Find where the given text appears and provide that cell's center as (X, Y) coordinate. 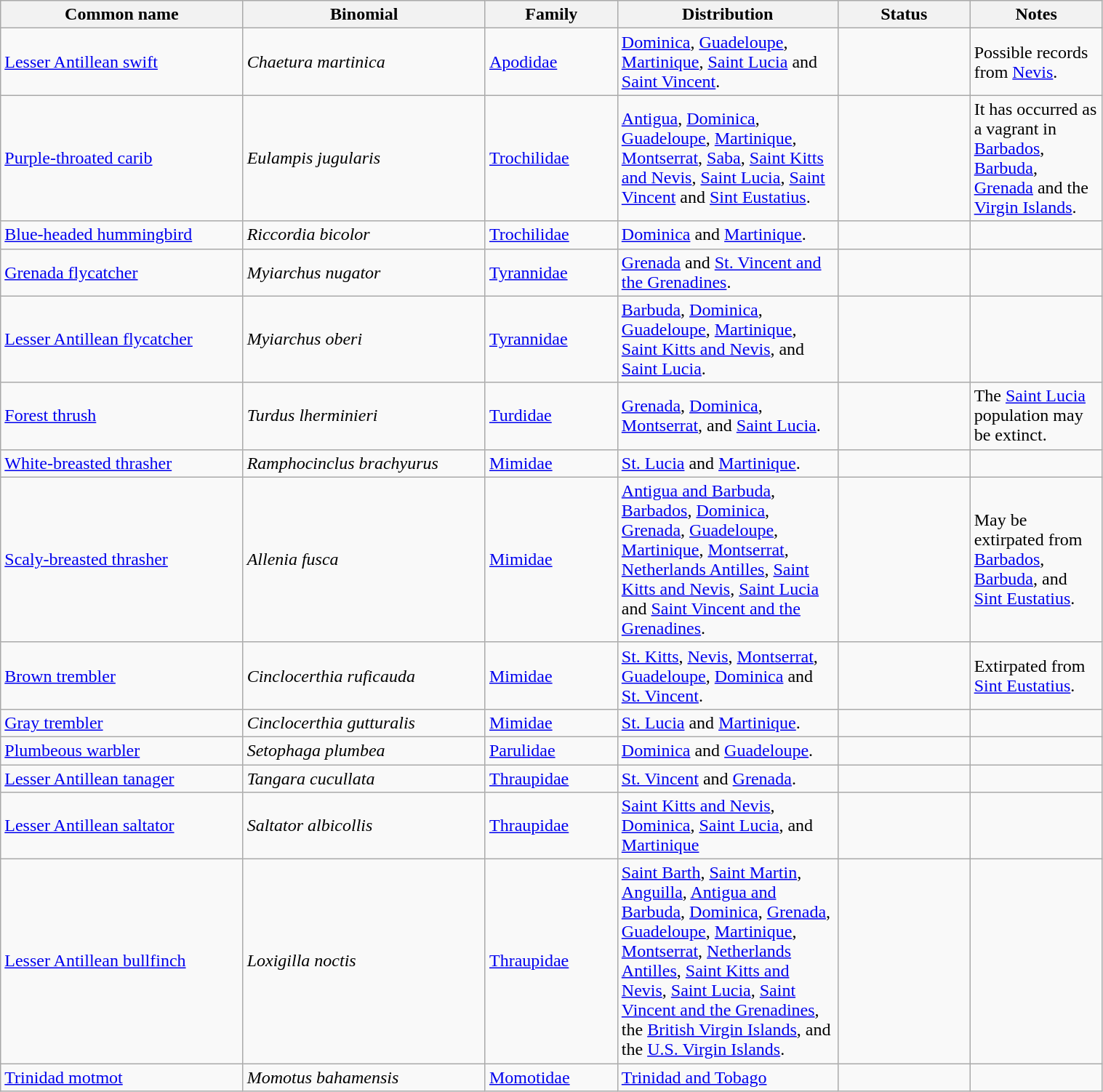
Plumbeous warbler (122, 750)
It has occurred as a vagrant in Barbados, Barbuda, Grenada and the Virgin Islands. (1036, 158)
Antigua, Dominica, Guadeloupe, Martinique, Montserrat, Saba, Saint Kitts and Nevis, Saint Lucia, Saint Vincent and Sint Eustatius. (727, 158)
Cinclocerthia gutturalis (364, 723)
St. Kitts, Nevis, Montserrat, Guadeloupe, Dominica and St. Vincent. (727, 675)
Turdus lherminieri (364, 416)
Lesser Antillean flycatcher (122, 339)
White-breasted thrasher (122, 463)
Tangara cucullata (364, 779)
Riccordia bicolor (364, 235)
Distribution (727, 15)
Apodidae (551, 62)
Momotidae (551, 1077)
Allenia fusca (364, 560)
Momotus bahamensis (364, 1077)
Scaly-breasted thrasher (122, 560)
Trinidad and Tobago (727, 1077)
Dominica and Martinique. (727, 235)
Forest thrush (122, 416)
Family (551, 15)
Extirpated from Sint Eustatius. (1036, 675)
Loxigilla noctis (364, 961)
Dominica, Guadeloupe, Martinique, Saint Lucia and Saint Vincent. (727, 62)
Barbuda, Dominica, Guadeloupe, Martinique, Saint Kitts and Nevis, and Saint Lucia. (727, 339)
Dominica and Guadeloupe. (727, 750)
Lesser Antillean saltator (122, 826)
Chaetura martinica (364, 62)
Eulampis jugularis (364, 158)
Lesser Antillean tanager (122, 779)
Purple-throated carib (122, 158)
St. Vincent and Grenada. (727, 779)
Binomial (364, 15)
Myiarchus oberi (364, 339)
The Saint Lucia population may be extinct. (1036, 416)
Grenada and St. Vincent and the Grenadines. (727, 272)
Turdidae (551, 416)
Blue-headed hummingbird (122, 235)
Common name (122, 15)
Myiarchus nugator (364, 272)
Parulidae (551, 750)
Ramphocinclus brachyurus (364, 463)
Cinclocerthia ruficauda (364, 675)
Lesser Antillean bullfinch (122, 961)
May be extirpated from Barbados, Barbuda, and Sint Eustatius. (1036, 560)
Grenada, Dominica, Montserrat, and Saint Lucia. (727, 416)
Notes (1036, 15)
Brown trembler (122, 675)
Possible records from Nevis. (1036, 62)
Status (904, 15)
Grenada flycatcher (122, 272)
Saltator albicollis (364, 826)
Setophaga plumbea (364, 750)
Lesser Antillean swift (122, 62)
Saint Kitts and Nevis, Dominica, Saint Lucia, and Martinique (727, 826)
Gray trembler (122, 723)
Trinidad motmot (122, 1077)
